Find where the given text appears and provide that cell's center as [x, y] coordinate. 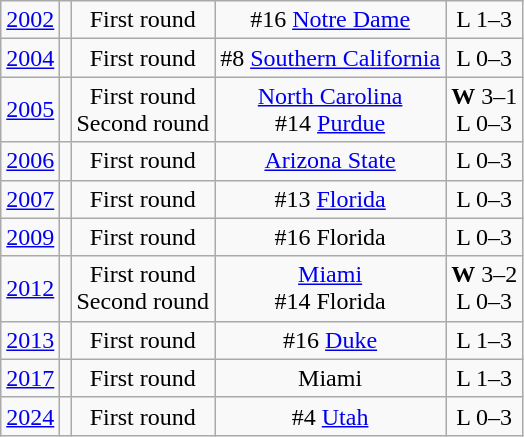
#16 Florida [330, 237]
2005 [30, 110]
#4 Utah [330, 416]
2013 [30, 340]
#16 Notre Dame [330, 20]
W 3–2L 0–3 [484, 288]
2024 [30, 416]
2004 [30, 58]
2002 [30, 20]
W 3–1L 0–3 [484, 110]
2012 [30, 288]
2009 [30, 237]
2007 [30, 199]
Miami [330, 378]
Miami#14 Florida [330, 288]
2006 [30, 161]
2017 [30, 378]
North Carolina#14 Purdue [330, 110]
#8 Southern California [330, 58]
#13 Florida [330, 199]
#16 Duke [330, 340]
Arizona State [330, 161]
